From the cell containing the given text, extract its center point as [X, Y] coordinate. 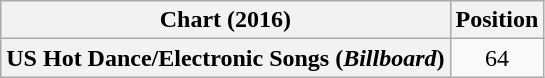
US Hot Dance/Electronic Songs (Billboard) [226, 58]
64 [497, 58]
Position [497, 20]
Chart (2016) [226, 20]
